Pinpoint the cell where the given text exists, returning its (x, y) midpoint coordinate. 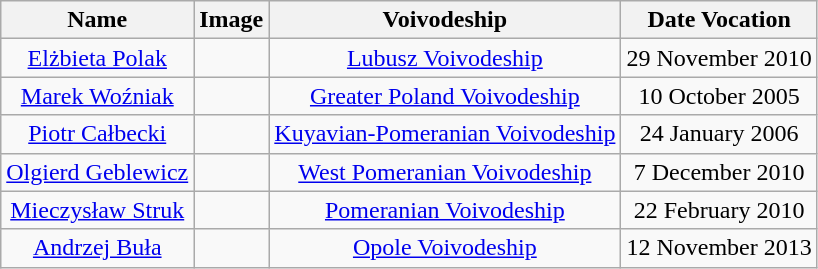
West Pomeranian Voivodeship (445, 172)
24 January 2006 (719, 134)
Piotr Całbecki (98, 134)
Mieczysław Struk (98, 210)
Greater Poland Voivodeship (445, 96)
Kuyavian-Pomeranian Voivodeship (445, 134)
10 October 2005 (719, 96)
Elżbieta Polak (98, 58)
Opole Voivodeship (445, 248)
Image (232, 20)
Pomeranian Voivodeship (445, 210)
Marek Woźniak (98, 96)
Olgierd Geblewicz (98, 172)
Voivodeship (445, 20)
29 November 2010 (719, 58)
Name (98, 20)
Date Vocation (719, 20)
12 November 2013 (719, 248)
Lubusz Voivodeship (445, 58)
7 December 2010 (719, 172)
22 February 2010 (719, 210)
Andrzej Buła (98, 248)
